Find where the given text appears and provide that cell's center as (X, Y) coordinate. 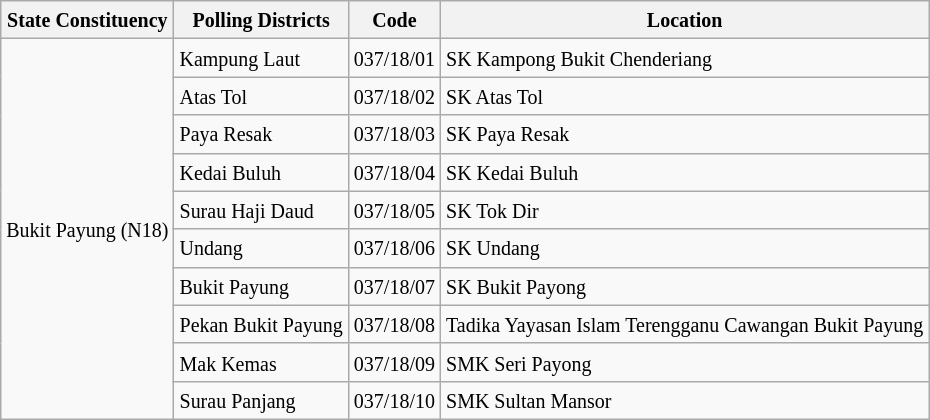
Bukit Payung (261, 286)
037/18/08 (394, 324)
State Constituency (88, 20)
Kampung Laut (261, 58)
Atas Tol (261, 96)
Code (394, 20)
037/18/01 (394, 58)
SK Bukit Payong (684, 286)
037/18/10 (394, 400)
SMK Sultan Mansor (684, 400)
Kedai Buluh (261, 172)
SK Atas Tol (684, 96)
Surau Panjang (261, 400)
Mak Kemas (261, 362)
037/18/06 (394, 248)
037/18/09 (394, 362)
SK Tok Dir (684, 210)
Surau Haji Daud (261, 210)
Paya Resak (261, 134)
SK Kedai Buluh (684, 172)
037/18/07 (394, 286)
037/18/04 (394, 172)
037/18/05 (394, 210)
Undang (261, 248)
SK Kampong Bukit Chenderiang (684, 58)
Pekan Bukit Payung (261, 324)
SMK Seri Payong (684, 362)
037/18/03 (394, 134)
037/18/02 (394, 96)
Polling Districts (261, 20)
Tadika Yayasan Islam Terengganu Cawangan Bukit Payung (684, 324)
Bukit Payung (N18) (88, 230)
SK Undang (684, 248)
Location (684, 20)
SK Paya Resak (684, 134)
